Extract the (x, y) coordinate from the center of the cell holding the provided text.  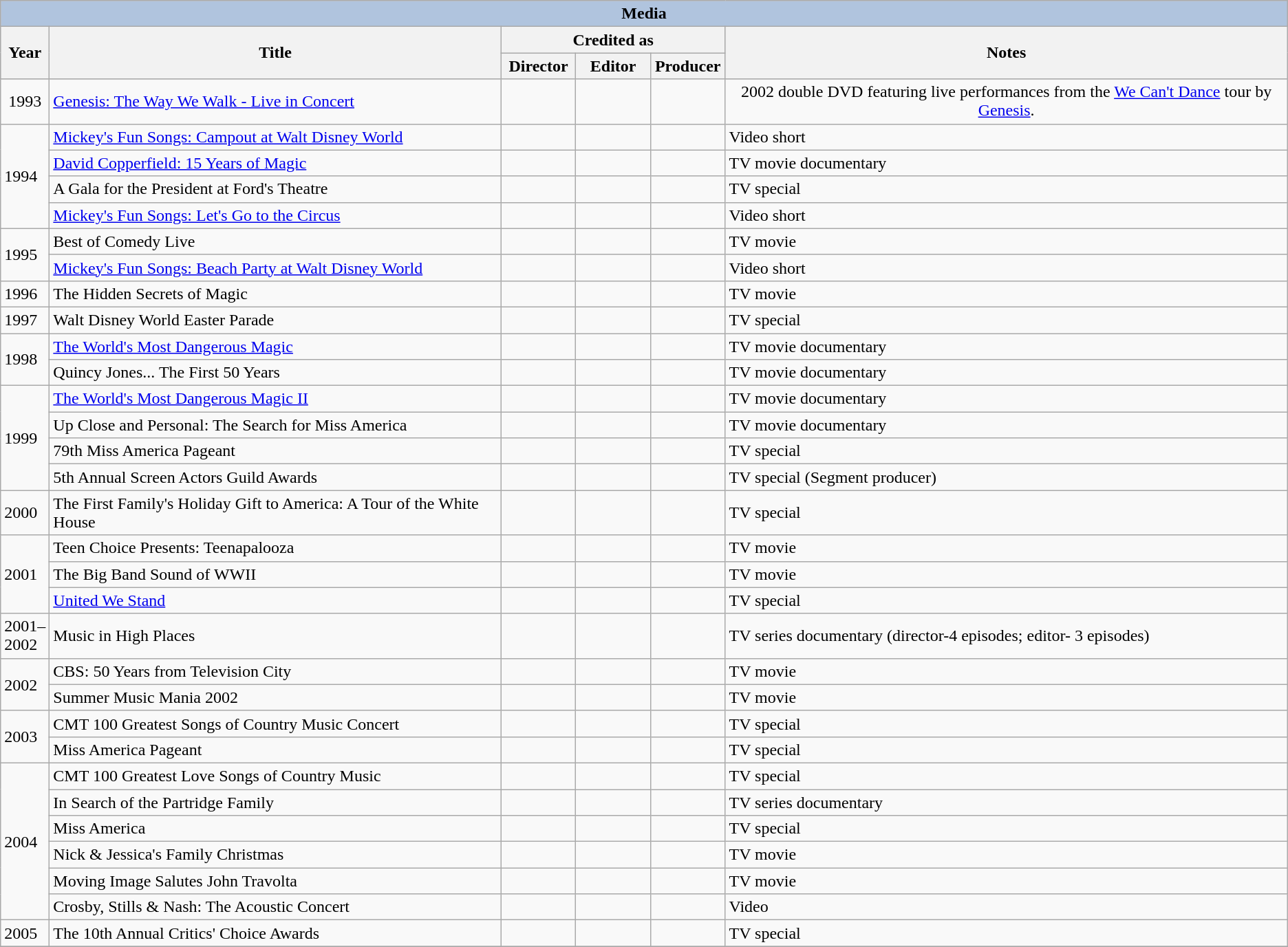
Teen Choice Presents: Teenapalooza (275, 548)
79th Miss America Pageant (275, 451)
Crosby, Stills & Nash: The Acoustic Concert (275, 907)
1996 (25, 294)
2004 (25, 841)
Summer Music Mania 2002 (275, 697)
2002 double DVD featuring live performances from the We Can't Dance tour by Genesis. (1006, 102)
5th Annual Screen Actors Guild Awards (275, 477)
1995 (25, 254)
Credited as (613, 40)
The World's Most Dangerous Magic II (275, 399)
Year (25, 53)
Genesis: The Way We Walk - Live in Concert (275, 102)
Producer (688, 66)
Notes (1006, 53)
Title (275, 53)
Director (538, 66)
CMT 100 Greatest Songs of Country Music Concert (275, 723)
TV series documentary (director-4 episodes; editor- 3 episodes) (1006, 635)
1999 (25, 438)
In Search of the Partridge Family (275, 803)
TV special (Segment producer) (1006, 477)
Walt Disney World Easter Parade (275, 320)
Media (644, 14)
Editor (614, 66)
United We Stand (275, 600)
1997 (25, 320)
1994 (25, 176)
2005 (25, 933)
Mickey's Fun Songs: Campout at Walt Disney World (275, 137)
Video (1006, 907)
CBS: 50 Years from Television City (275, 671)
Miss America (275, 829)
1998 (25, 359)
The Hidden Secrets of Magic (275, 294)
Quincy Jones... The First 50 Years (275, 373)
The Big Band Sound of WWII (275, 574)
1993 (25, 102)
2000 (25, 513)
The 10th Annual Critics' Choice Awards (275, 933)
The World's Most Dangerous Magic (275, 346)
A Gala for the President at Ford's Theatre (275, 189)
TV series documentary (1006, 803)
Nick & Jessica's Family Christmas (275, 855)
2001 (25, 574)
Miss America Pageant (275, 750)
Moving Image Salutes John Travolta (275, 881)
2003 (25, 737)
Mickey's Fun Songs: Let's Go to the Circus (275, 215)
Best of Comedy Live (275, 241)
Music in High Places (275, 635)
David Copperfield: 15 Years of Magic (275, 163)
The First Family's Holiday Gift to America: A Tour of the White House (275, 513)
2002 (25, 684)
CMT 100 Greatest Love Songs of Country Music (275, 776)
Up Close and Personal: The Search for Miss America (275, 425)
Mickey's Fun Songs: Beach Party at Walt Disney World (275, 268)
2001–2002 (25, 635)
